Determine the (X, Y) coordinate at the center of the cell enclosing the given text.  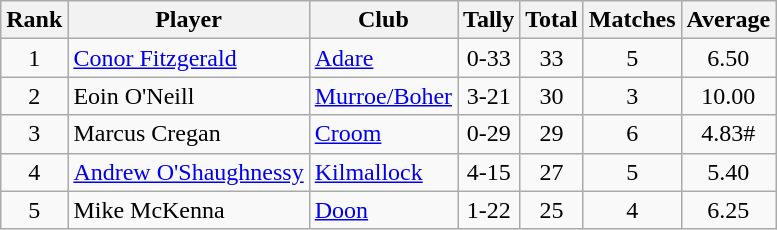
Kilmallock (383, 172)
Matches (632, 20)
1-22 (489, 210)
Croom (383, 134)
30 (552, 96)
Club (383, 20)
Mike McKenna (188, 210)
33 (552, 58)
4.83# (728, 134)
Adare (383, 58)
3-21 (489, 96)
1 (34, 58)
Andrew O'Shaughnessy (188, 172)
Tally (489, 20)
Eoin O'Neill (188, 96)
Conor Fitzgerald (188, 58)
Doon (383, 210)
6.50 (728, 58)
0-29 (489, 134)
Marcus Cregan (188, 134)
Murroe/Boher (383, 96)
Player (188, 20)
29 (552, 134)
Rank (34, 20)
Average (728, 20)
Total (552, 20)
27 (552, 172)
25 (552, 210)
2 (34, 96)
10.00 (728, 96)
6 (632, 134)
4-15 (489, 172)
6.25 (728, 210)
0-33 (489, 58)
5.40 (728, 172)
